Detect which cell encompasses the target text, then output its (x, y) center coordinate. 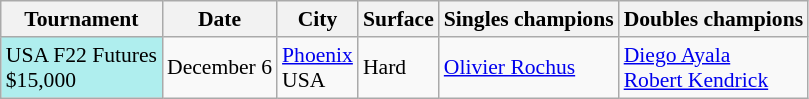
Surface (398, 19)
City (318, 19)
Doubles champions (714, 19)
Hard (398, 68)
Date (220, 19)
December 6 (220, 68)
USA F22 Futures$15,000 (82, 68)
Singles champions (529, 19)
Tournament (82, 19)
PhoenixUSA (318, 68)
Olivier Rochus (529, 68)
Diego Ayala Robert Kendrick (714, 68)
